Output the [x, y] coordinate of the center of the cell containing the given text.  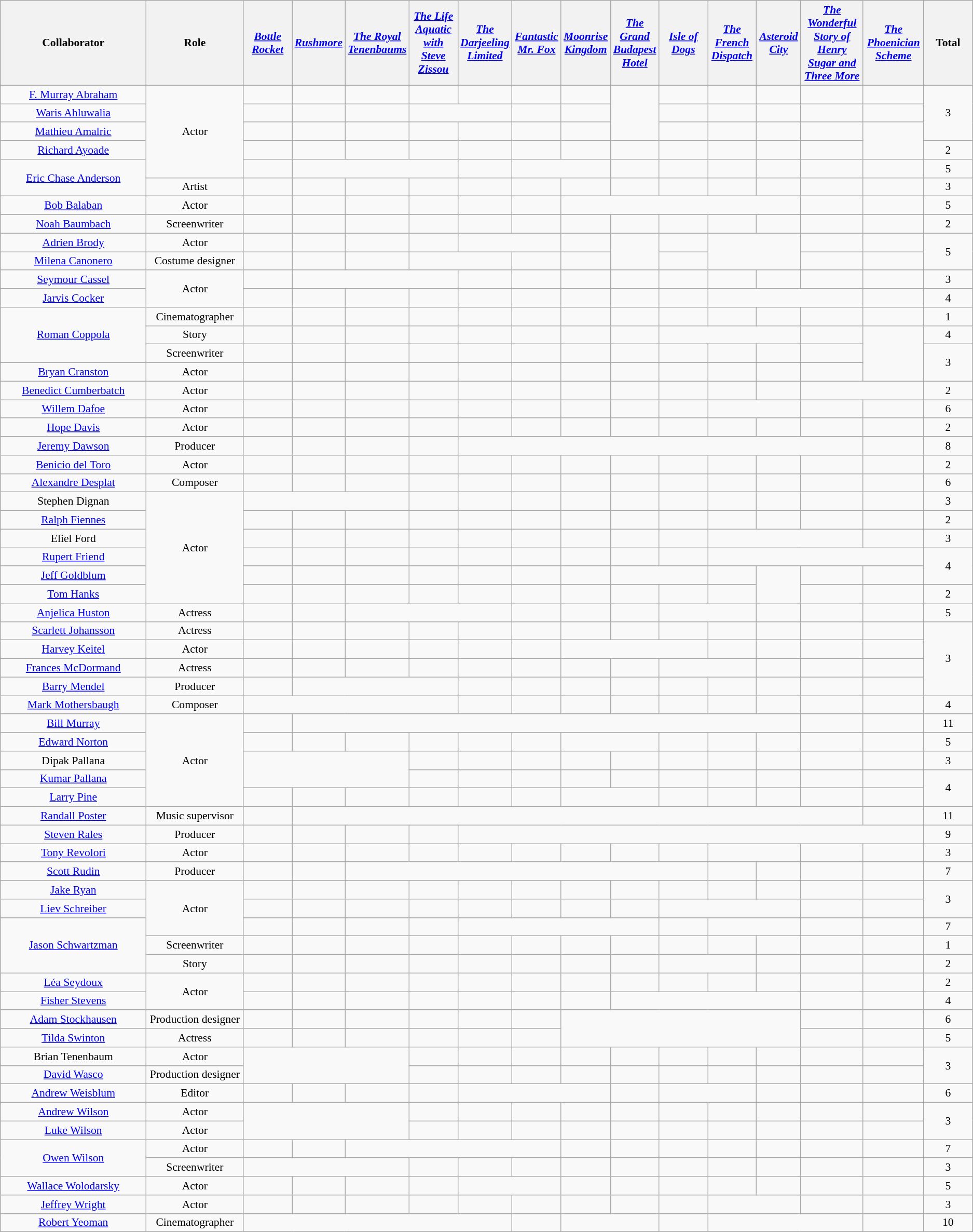
Waris Ahluwalia [74, 113]
Bryan Cranston [74, 372]
Larry Pine [74, 797]
Alexandre Desplat [74, 483]
Fisher Stevens [74, 1001]
Liev Schreiber [74, 909]
Benedict Cumberbatch [74, 390]
Luke Wilson [74, 1130]
Dipak Pallana [74, 761]
The Wonderful Story of Henry Sugar and Three More [832, 43]
Willem Dafoe [74, 409]
Seymour Cassel [74, 280]
Tilda Swinton [74, 1038]
Tom Hanks [74, 594]
The Darjeeling Limited [485, 43]
Léa Seydoux [74, 982]
Bob Balaban [74, 206]
The Life Aquatic with Steve Zissou [433, 43]
Randall Poster [74, 816]
Jeremy Dawson [74, 446]
Roman Coppola [74, 335]
Harvey Keitel [74, 649]
Andrew Wilson [74, 1112]
Music supervisor [195, 816]
Jake Ryan [74, 890]
Edward Norton [74, 742]
Artist [195, 187]
Mathieu Amalric [74, 132]
Rushmore [319, 43]
Andrew Weisblum [74, 1093]
Bill Murray [74, 724]
Role [195, 43]
The Phoenician Scheme [894, 43]
Milena Canonero [74, 261]
Hope Davis [74, 428]
Costume designer [195, 261]
Wallace Wolodarsky [74, 1186]
Owen Wilson [74, 1158]
Noah Baumbach [74, 224]
Editor [195, 1093]
Robert Yeoman [74, 1223]
Moonrise Kingdom [585, 43]
Adrien Brody [74, 242]
Steven Rales [74, 834]
Jason Schwartzman [74, 945]
Eliel Ford [74, 538]
Isle of Dogs [683, 43]
Scott Rudin [74, 872]
Anjelica Huston [74, 613]
Rupert Friend [74, 557]
8 [948, 446]
David Wasco [74, 1075]
Bottle Rocket [268, 43]
Collaborator [74, 43]
Total [948, 43]
F. Murray Abraham [74, 94]
Brian Tenenbaum [74, 1057]
Adam Stockhausen [74, 1020]
Barry Mendel [74, 686]
9 [948, 834]
Richard Ayoade [74, 150]
Scarlett Johansson [74, 631]
Asteroid City [778, 43]
Mark Mothersbaugh [74, 705]
Benicio del Toro [74, 465]
Jeff Goldblum [74, 576]
The French Dispatch [732, 43]
Kumar Pallana [74, 779]
Fantastic Mr. Fox [537, 43]
Stephen Dignan [74, 502]
Eric Chase Anderson [74, 178]
The Grand Budapest Hotel [635, 43]
10 [948, 1223]
The Royal Tenenbaums [377, 43]
Tony Revolori [74, 853]
Frances McDormand [74, 668]
Ralph Fiennes [74, 520]
Jeffrey Wright [74, 1204]
Jarvis Cocker [74, 298]
